Provide the (x, y) coordinate of the cell's center where the given text is located.  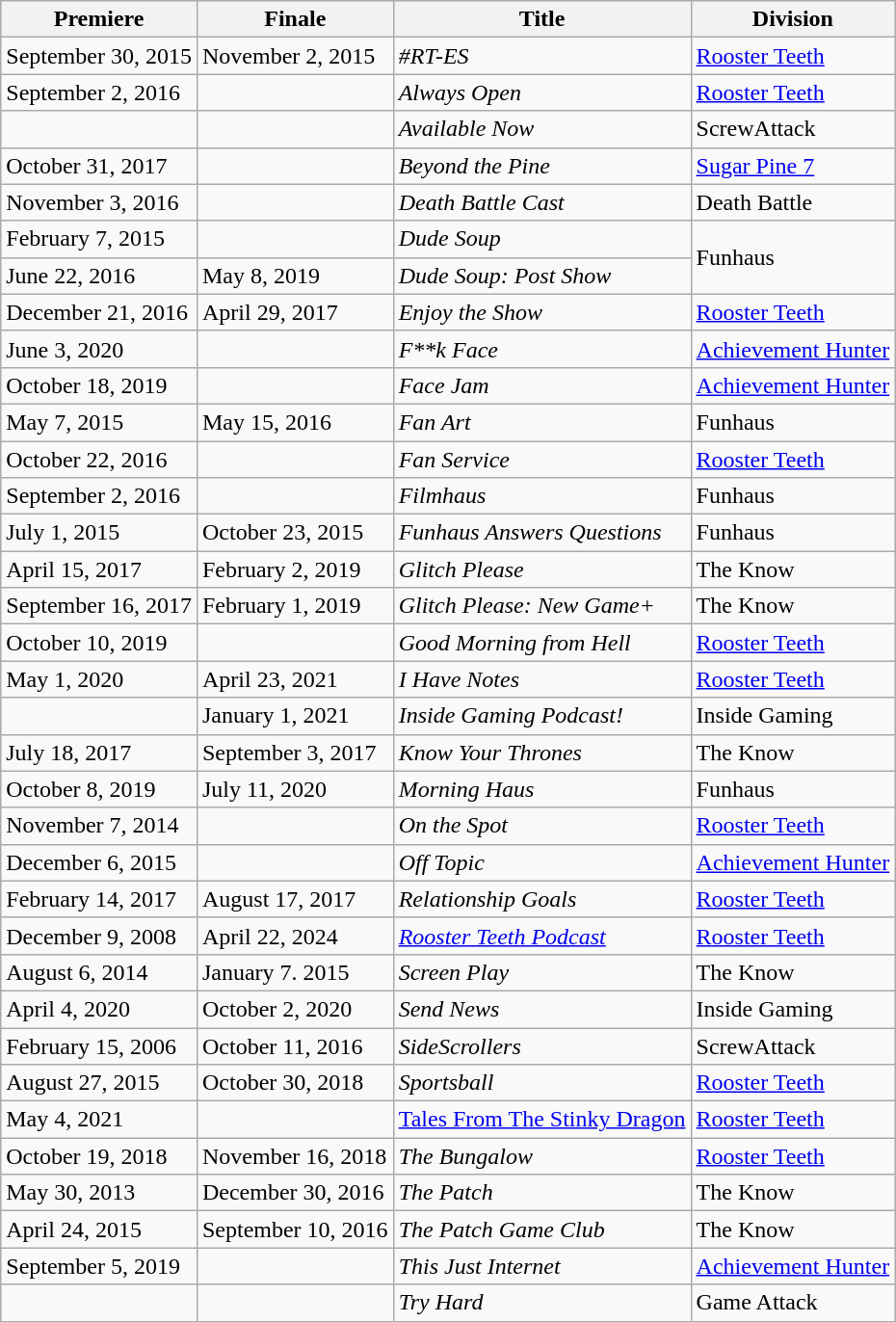
October 8, 2019 (99, 789)
Tales From The Stinky Dragon (541, 1120)
October 2, 2020 (295, 1009)
Death Battle (793, 202)
Sugar Pine 7 (793, 166)
July 18, 2017 (99, 753)
The Bungalow (541, 1156)
Good Morning from Hell (541, 643)
December 21, 2016 (99, 312)
October 10, 2019 (99, 643)
Inside Gaming Podcast! (541, 716)
January 7. 2015 (295, 972)
April 22, 2024 (295, 936)
SideScrollers (541, 1045)
The Patch Game Club (541, 1229)
September 30, 2015 (99, 56)
November 7, 2014 (99, 826)
August 17, 2017 (295, 899)
Division (793, 19)
May 4, 2021 (99, 1120)
Beyond the Pine (541, 166)
February 15, 2006 (99, 1045)
Fan Art (541, 422)
The Patch (541, 1193)
Death Battle Cast (541, 202)
February 7, 2015 (99, 239)
Relationship Goals (541, 899)
#RT-ES (541, 56)
F**k Face (541, 349)
Face Jam (541, 385)
June 22, 2016 (99, 276)
September 10, 2016 (295, 1229)
November 2, 2015 (295, 56)
Title (541, 19)
January 1, 2021 (295, 716)
December 6, 2015 (99, 862)
May 1, 2020 (99, 679)
Dude Soup (541, 239)
October 22, 2016 (99, 460)
Screen Play (541, 972)
Funhaus Answers Questions (541, 533)
August 27, 2015 (99, 1083)
November 3, 2016 (99, 202)
Send News (541, 1009)
April 23, 2021 (295, 679)
February 1, 2019 (295, 606)
December 9, 2008 (99, 936)
Glitch Please (541, 569)
On the Spot (541, 826)
October 31, 2017 (99, 166)
September 5, 2019 (99, 1266)
Know Your Thrones (541, 753)
October 11, 2016 (295, 1045)
May 15, 2016 (295, 422)
Always Open (541, 93)
April 4, 2020 (99, 1009)
I Have Notes (541, 679)
Finale (295, 19)
Rooster Teeth Podcast (541, 936)
July 11, 2020 (295, 789)
May 7, 2015 (99, 422)
June 3, 2020 (99, 349)
October 19, 2018 (99, 1156)
Dude Soup: Post Show (541, 276)
Try Hard (541, 1303)
November 16, 2018 (295, 1156)
Game Attack (793, 1303)
October 30, 2018 (295, 1083)
Enjoy the Show (541, 312)
Available Now (541, 129)
Off Topic (541, 862)
Fan Service (541, 460)
April 24, 2015 (99, 1229)
October 23, 2015 (295, 533)
August 6, 2014 (99, 972)
Filmhaus (541, 496)
October 18, 2019 (99, 385)
February 2, 2019 (295, 569)
Glitch Please: New Game+ (541, 606)
July 1, 2015 (99, 533)
September 16, 2017 (99, 606)
February 14, 2017 (99, 899)
Morning Haus (541, 789)
December 30, 2016 (295, 1193)
May 30, 2013 (99, 1193)
April 29, 2017 (295, 312)
Premiere (99, 19)
Sportsball (541, 1083)
September 3, 2017 (295, 753)
This Just Internet (541, 1266)
May 8, 2019 (295, 276)
April 15, 2017 (99, 569)
